Provide the [X, Y] coordinate of the cell's center where the given text is located.  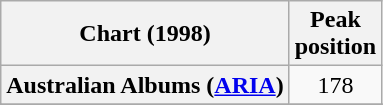
Peakposition [335, 34]
Chart (1998) [145, 34]
178 [335, 85]
Australian Albums (ARIA) [145, 85]
